From the cell containing the given text, extract its center point as [X, Y] coordinate. 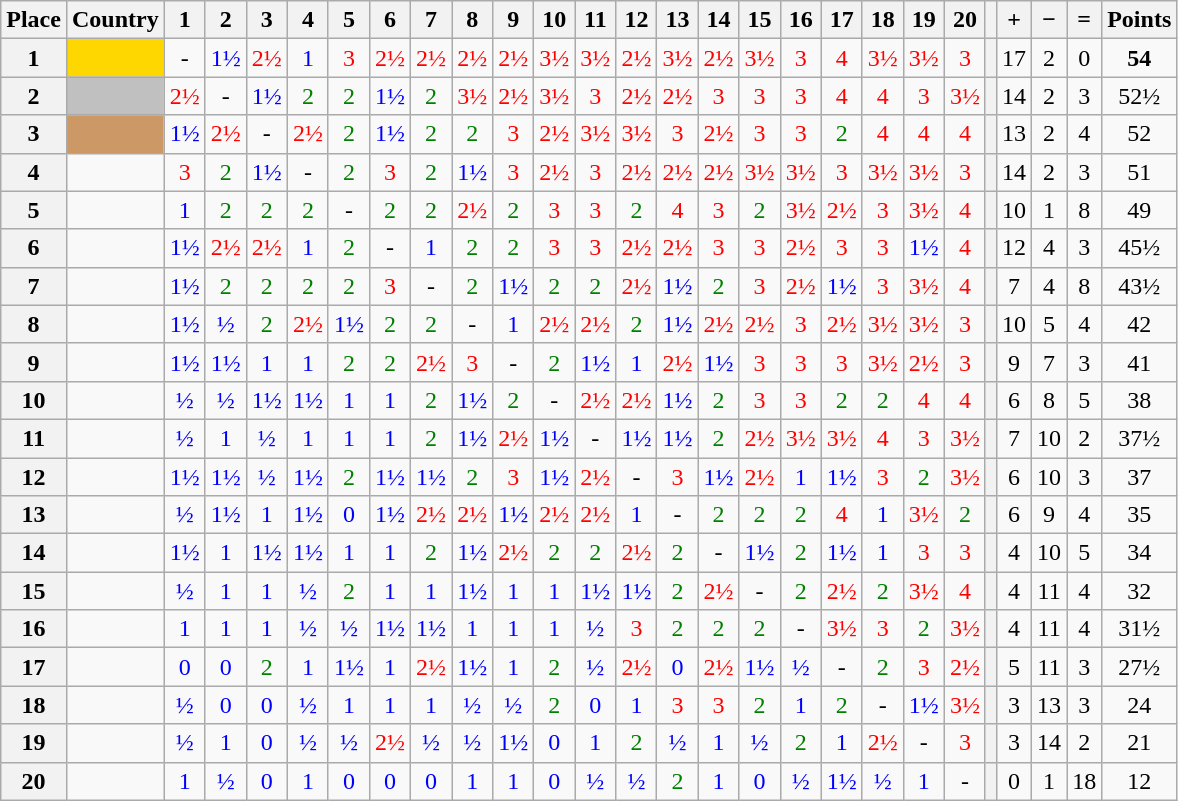
24 [1140, 705]
51 [1140, 172]
21 [1140, 743]
− [1050, 20]
27½ [1140, 667]
Country [115, 20]
45½ [1140, 248]
32 [1140, 591]
37 [1140, 477]
52½ [1140, 96]
37½ [1140, 438]
43½ [1140, 286]
+ [1014, 20]
54 [1140, 58]
31½ [1140, 629]
41 [1140, 362]
52 [1140, 134]
= [1084, 20]
Points [1140, 20]
49 [1140, 210]
34 [1140, 553]
35 [1140, 515]
38 [1140, 400]
Place [34, 20]
42 [1140, 324]
